Return [X, Y] of the center of cell containing provided text 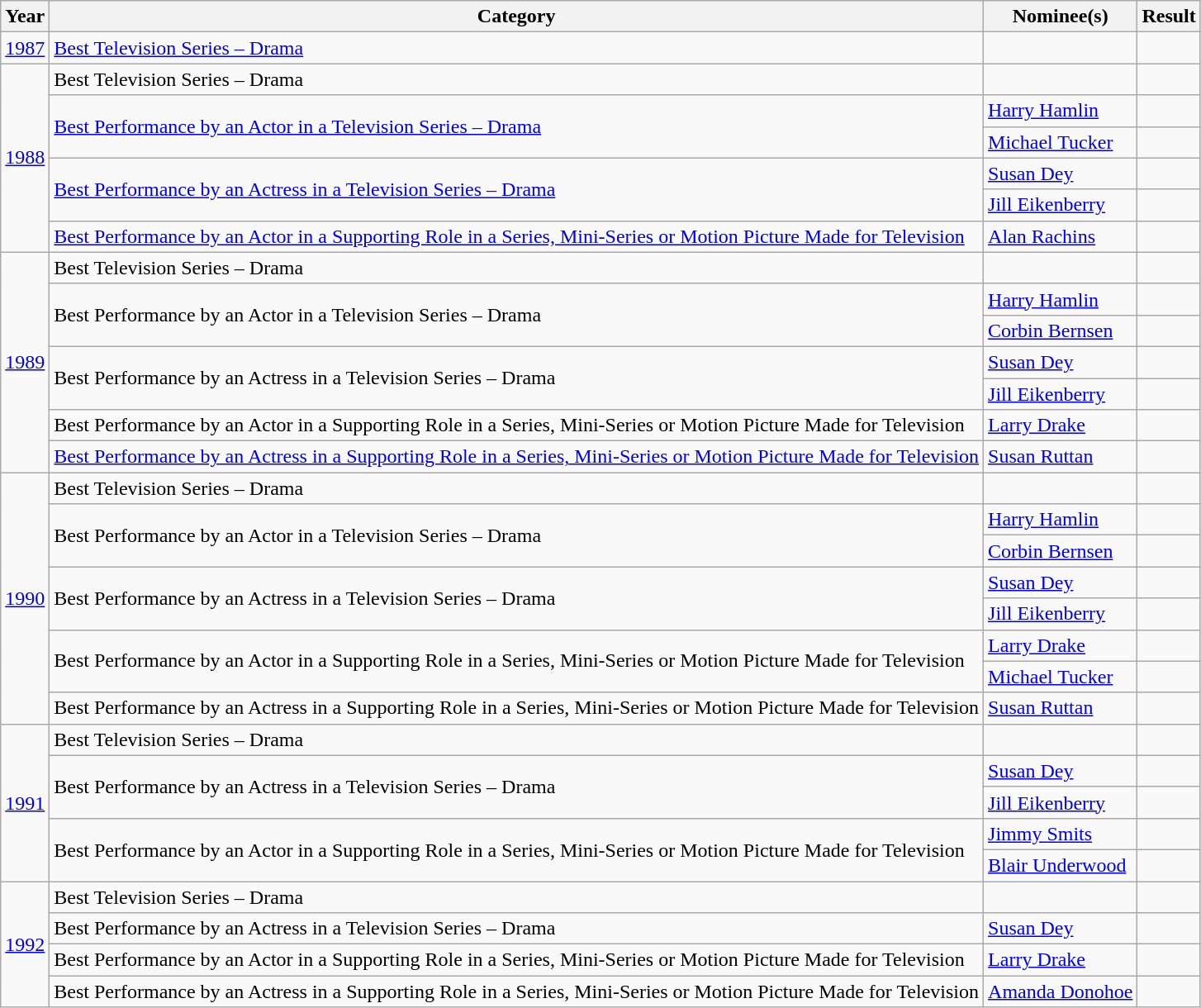
Amanda Donohoe [1061, 991]
Result [1169, 17]
Nominee(s) [1061, 17]
1991 [25, 802]
Jimmy Smits [1061, 834]
1990 [25, 598]
Category [517, 17]
1987 [25, 48]
Blair Underwood [1061, 865]
1992 [25, 944]
1988 [25, 158]
Year [25, 17]
Alan Rachins [1061, 236]
1989 [25, 362]
